Extract the (X, Y) coordinate from the center of the cell holding the provided text.  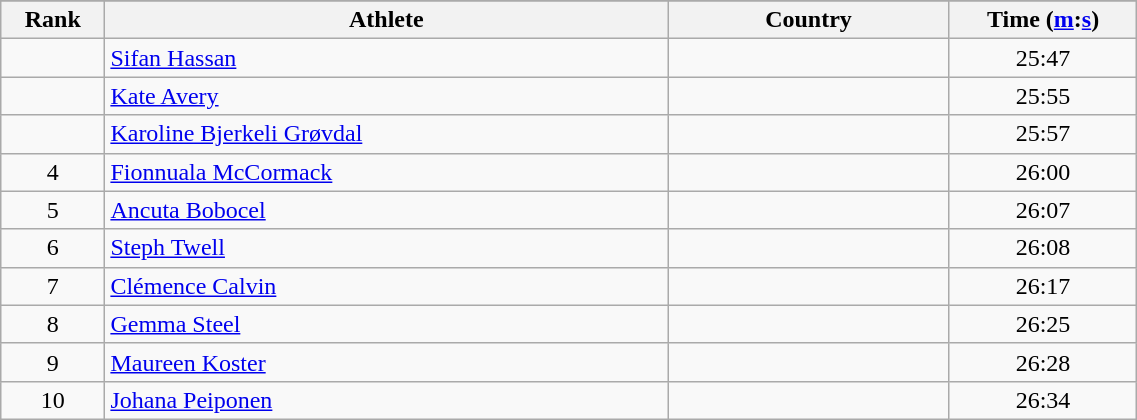
Steph Twell (386, 248)
Time (m:s) (1043, 20)
Karoline Bjerkeli Grøvdal (386, 134)
25:47 (1043, 58)
Kate Avery (386, 96)
Sifan Hassan (386, 58)
8 (53, 324)
9 (53, 362)
Clémence Calvin (386, 286)
10 (53, 400)
4 (53, 172)
26:00 (1043, 172)
5 (53, 210)
26:25 (1043, 324)
Johana Peiponen (386, 400)
26:34 (1043, 400)
Rank (53, 20)
25:55 (1043, 96)
Country (808, 20)
7 (53, 286)
25:57 (1043, 134)
Gemma Steel (386, 324)
Fionnuala McCormack (386, 172)
Athlete (386, 20)
26:17 (1043, 286)
26:08 (1043, 248)
6 (53, 248)
26:28 (1043, 362)
26:07 (1043, 210)
Maureen Koster (386, 362)
Ancuta Bobocel (386, 210)
